Find where the given text appears and provide that cell's center as (x, y) coordinate. 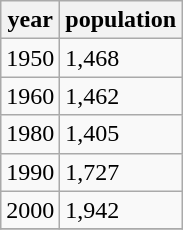
1980 (30, 134)
1950 (30, 58)
1960 (30, 96)
population (121, 20)
1,727 (121, 172)
1,942 (121, 210)
1,405 (121, 134)
1,462 (121, 96)
1990 (30, 172)
1,468 (121, 58)
year (30, 20)
2000 (30, 210)
